For the text-containing cell, return its midpoint in (x, y) coordinate format. 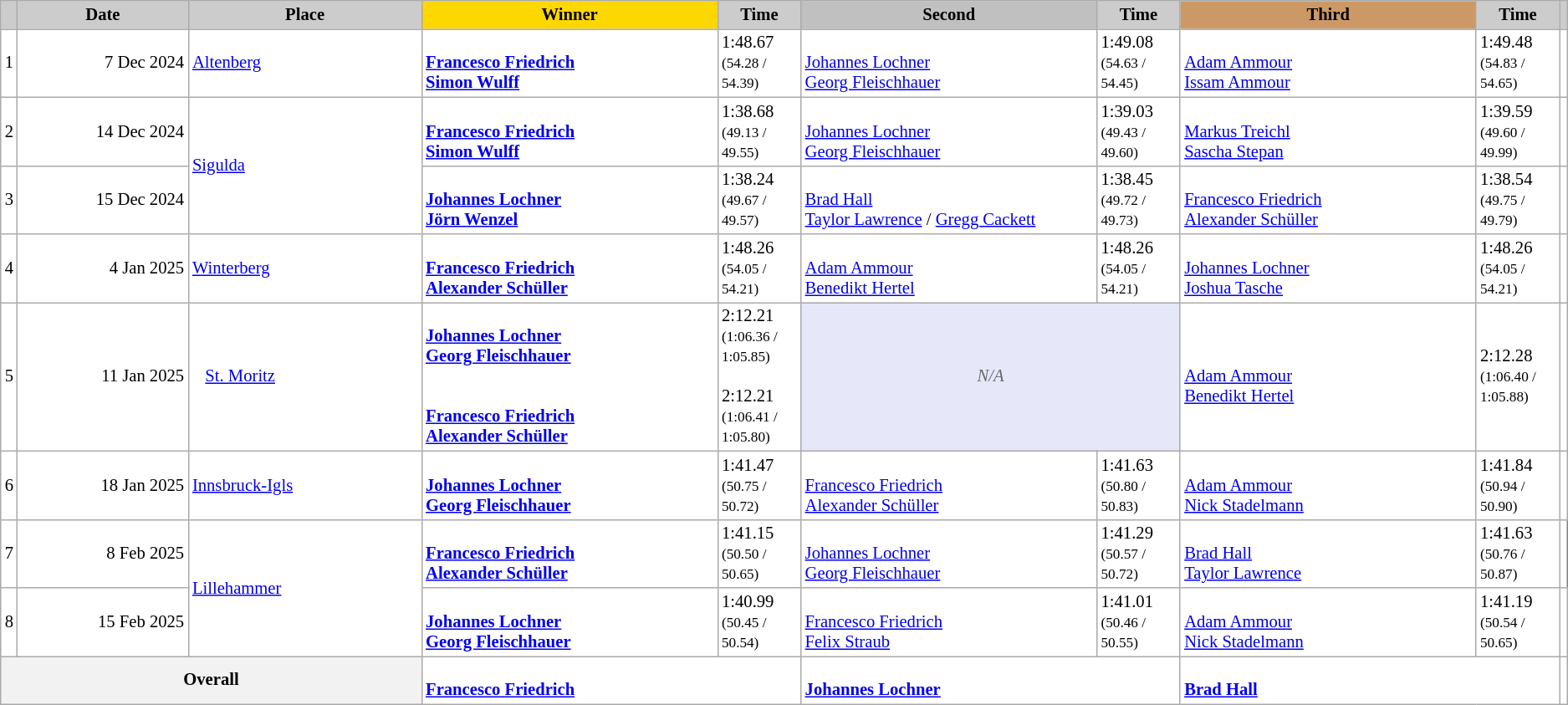
4 (9, 268)
11 Jan 2025 (103, 376)
1:49.48(54.83 / 54.65) (1518, 63)
6 (9, 485)
Johannes LochnerJoshua Tasche (1328, 268)
1:48.67(54.28 / 54.39) (759, 63)
Johannes LochnerJörn Wenzel (569, 200)
1:38.54(49.75 / 49.79) (1518, 200)
Brad Hall (1370, 680)
5 (9, 376)
Overall (211, 680)
Adam AmmourIssam Ammour (1328, 63)
Francesco Friedrich (611, 680)
Place (304, 14)
1:41.84(50.94 / 50.90) (1518, 485)
1:41.15(50.50 / 50.65) (759, 554)
15 Dec 2024 (103, 200)
Second (949, 14)
1:39.59(49.60 / 49.99) (1518, 131)
18 Jan 2025 (103, 485)
Winner (569, 14)
1:38.45(49.72 / 49.73) (1139, 200)
Third (1328, 14)
1:41.19(50.54 / 50.65) (1518, 621)
1:41.01(50.46 / 50.55) (1139, 621)
1:41.63 (50.76 / 50.87) (1518, 554)
Date (103, 14)
4 Jan 2025 (103, 268)
Sigulda (304, 166)
Innsbruck-Igls (304, 485)
Altenberg (304, 63)
8 Feb 2025 (103, 554)
Johannes Lochner (991, 680)
1:39.03(49.43 / 49.60) (1139, 131)
3 (9, 200)
8 (9, 621)
Lillehammer (304, 588)
14 Dec 2024 (103, 131)
7 (9, 554)
N/A (991, 376)
Winterberg (304, 268)
2:12.28(1:06.40 / 1:05.88) (1518, 376)
1:40.99(50.45 / 50.54) (759, 621)
15 Feb 2025 (103, 621)
1 (9, 63)
1:38.68(49.13 / 49.55) (759, 131)
St. Moritz (304, 376)
7 Dec 2024 (103, 63)
2 (9, 131)
Brad HallTaylor Lawrence (1328, 554)
1:41.29(50.57 / 50.72) (1139, 554)
Johannes LochnerGeorg FleischhauerFrancesco FriedrichAlexander Schüller (569, 376)
1:41.63(50.80 / 50.83) (1139, 485)
2:12.21(1:06.36 / 1:05.85)2:12.21(1:06.41 / 1:05.80) (759, 376)
Markus TreichlSascha Stepan (1328, 131)
Francesco FriedrichFelix Straub (949, 621)
1:49.08(54.63 / 54.45) (1139, 63)
Brad HallTaylor Lawrence / Gregg Cackett (949, 200)
1:38.24(49.67 / 49.57) (759, 200)
1:41.47(50.75 / 50.72) (759, 485)
